Extract the (x, y) coordinate from the center of the cell holding the provided text.  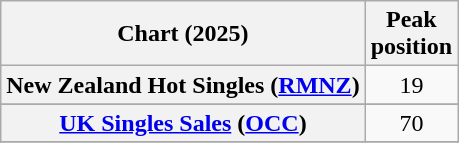
UK Singles Sales (OCC) (183, 123)
New Zealand Hot Singles (RMNZ) (183, 85)
19 (411, 85)
Chart (2025) (183, 34)
Peakposition (411, 34)
70 (411, 123)
